Output the [X, Y] coordinate of the center of the cell containing the given text.  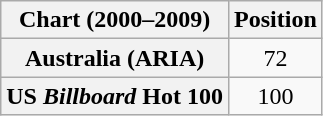
100 [276, 96]
Chart (2000–2009) [115, 20]
Position [276, 20]
72 [276, 58]
Australia (ARIA) [115, 58]
US Billboard Hot 100 [115, 96]
